Return the (X, Y) coordinate for the center point of the cell that contains the specified text.  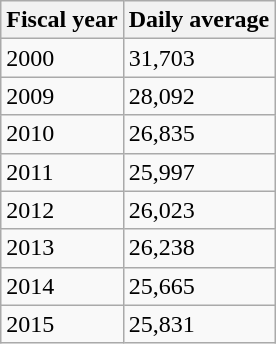
2014 (62, 286)
25,997 (199, 172)
2015 (62, 324)
2013 (62, 248)
2009 (62, 96)
26,835 (199, 134)
Daily average (199, 20)
2012 (62, 210)
26,238 (199, 248)
31,703 (199, 58)
28,092 (199, 96)
Fiscal year (62, 20)
2000 (62, 58)
2011 (62, 172)
26,023 (199, 210)
2010 (62, 134)
25,831 (199, 324)
25,665 (199, 286)
